Return (x, y) of the center of cell containing provided text 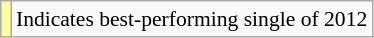
Indicates best-performing single of 2012 (192, 19)
